Find where the given text appears and provide that cell's center as (X, Y) coordinate. 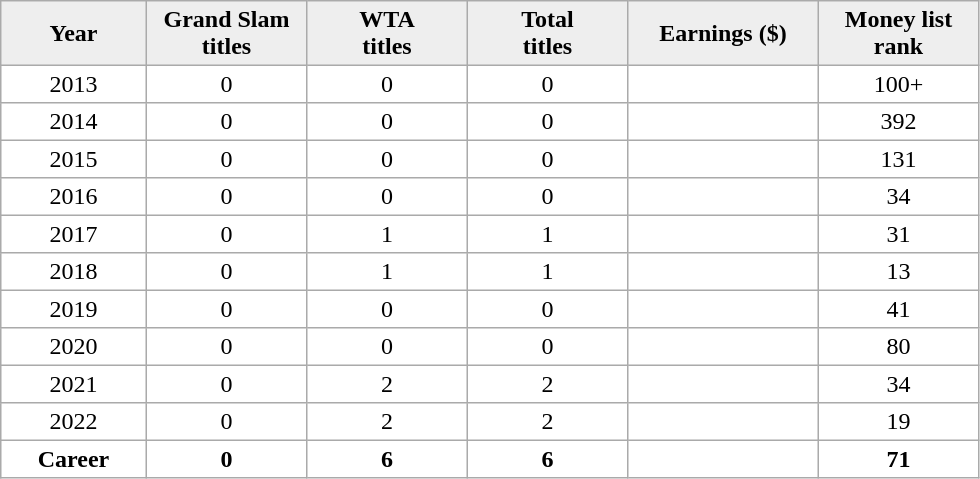
80 (898, 347)
2018 (74, 272)
71 (898, 459)
Total titles (547, 33)
19 (898, 422)
392 (898, 122)
2014 (74, 122)
2021 (74, 384)
131 (898, 159)
Career (74, 459)
2013 (74, 84)
Grand Slam titles (226, 33)
2022 (74, 422)
2019 (74, 309)
31 (898, 234)
2020 (74, 347)
Money list rank (898, 33)
41 (898, 309)
WTA titles (387, 33)
2017 (74, 234)
2016 (74, 197)
100+ (898, 84)
2015 (74, 159)
Year (74, 33)
13 (898, 272)
Earnings ($) (723, 33)
